Capture the cell that displays the provided text and extract its [x, y] central coordinate. 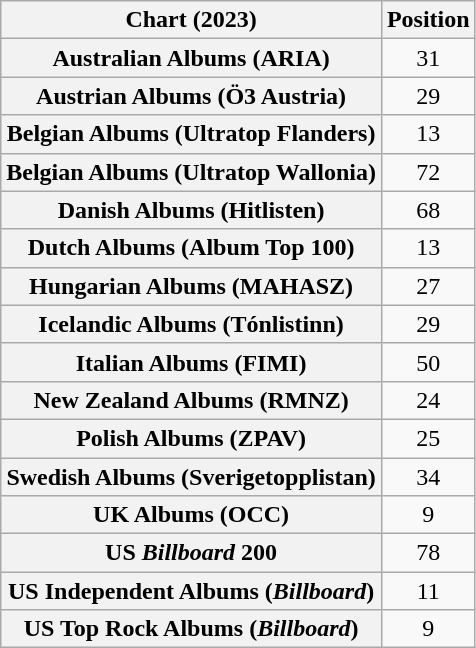
11 [428, 591]
50 [428, 362]
Belgian Albums (Ultratop Flanders) [192, 134]
US Billboard 200 [192, 553]
Icelandic Albums (Tónlistinn) [192, 324]
72 [428, 172]
US Top Rock Albums (Billboard) [192, 629]
US Independent Albums (Billboard) [192, 591]
Austrian Albums (Ö3 Austria) [192, 96]
Italian Albums (FIMI) [192, 362]
Belgian Albums (Ultratop Wallonia) [192, 172]
Danish Albums (Hitlisten) [192, 210]
Position [428, 20]
25 [428, 438]
UK Albums (OCC) [192, 515]
Polish Albums (ZPAV) [192, 438]
31 [428, 58]
New Zealand Albums (RMNZ) [192, 400]
Hungarian Albums (MAHASZ) [192, 286]
24 [428, 400]
Swedish Albums (Sverigetopplistan) [192, 477]
Chart (2023) [192, 20]
Dutch Albums (Album Top 100) [192, 248]
Australian Albums (ARIA) [192, 58]
27 [428, 286]
68 [428, 210]
78 [428, 553]
34 [428, 477]
